Provide the (x, y) coordinate of the cell's center where the given text is located.  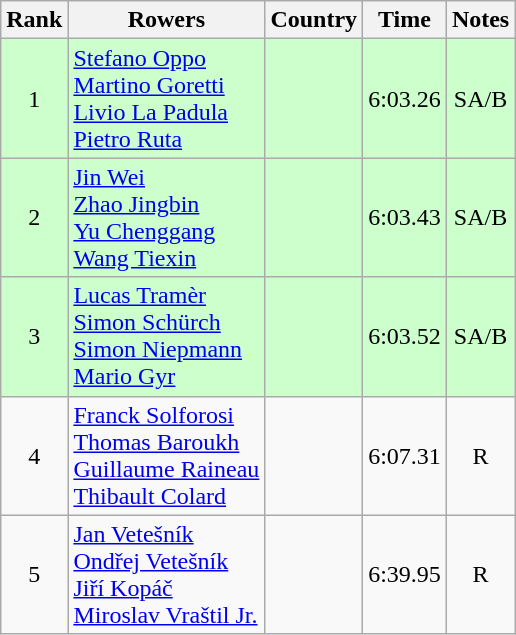
6:39.95 (405, 574)
6:03.43 (405, 218)
6:07.31 (405, 456)
6:03.52 (405, 336)
5 (34, 574)
2 (34, 218)
Country (314, 20)
Lucas TramèrSimon SchürchSimon NiepmannMario Gyr (166, 336)
6:03.26 (405, 98)
1 (34, 98)
Rank (34, 20)
Stefano OppoMartino GorettiLivio La PadulaPietro Ruta (166, 98)
3 (34, 336)
Notes (480, 20)
4 (34, 456)
Time (405, 20)
Jin WeiZhao JingbinYu ChenggangWang Tiexin (166, 218)
Franck SolforosiThomas BaroukhGuillaume RaineauThibault Colard (166, 456)
Rowers (166, 20)
Jan VetešníkOndřej VetešníkJiří KopáčMiroslav Vraštil Jr. (166, 574)
